Detect which cell encompasses the target text, then output its [x, y] center coordinate. 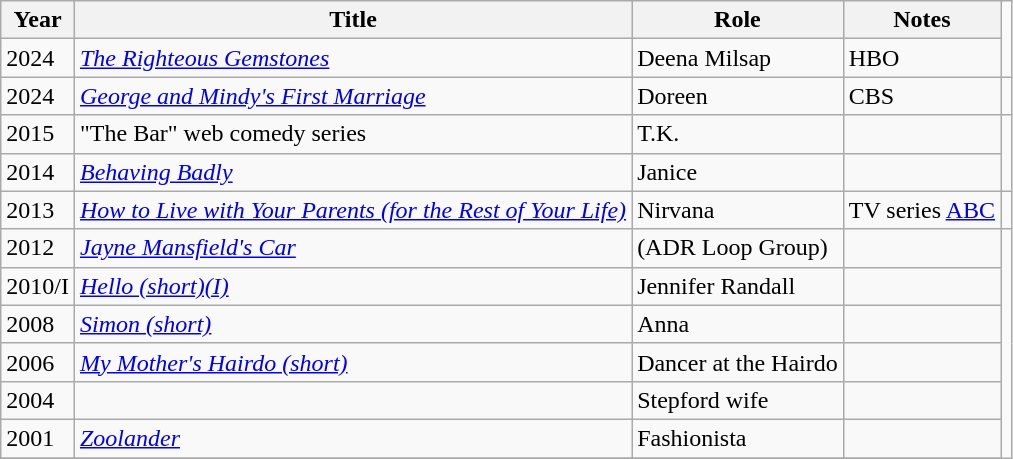
CBS [922, 96]
Doreen [738, 96]
2008 [38, 324]
Jennifer Randall [738, 286]
Stepford wife [738, 400]
Year [38, 20]
Nirvana [738, 210]
(ADR Loop Group) [738, 248]
Role [738, 20]
Fashionista [738, 438]
2015 [38, 134]
Title [352, 20]
Deena Milsap [738, 58]
2001 [38, 438]
Anna [738, 324]
2012 [38, 248]
George and Mindy's First Marriage [352, 96]
HBO [922, 58]
How to Live with Your Parents (for the Rest of Your Life) [352, 210]
Simon (short) [352, 324]
2006 [38, 362]
2004 [38, 400]
Zoolander [352, 438]
T.K. [738, 134]
The Righteous Gemstones [352, 58]
2013 [38, 210]
Jayne Mansfield's Car [352, 248]
My Mother's Hairdo (short) [352, 362]
Notes [922, 20]
Hello (short)(I) [352, 286]
2010/I [38, 286]
TV series ABC [922, 210]
Janice [738, 172]
Behaving Badly [352, 172]
2014 [38, 172]
"The Bar" web comedy series [352, 134]
Dancer at the Hairdo [738, 362]
